Identify which cell holds the provided text, then report its (X, Y) central coordinate. 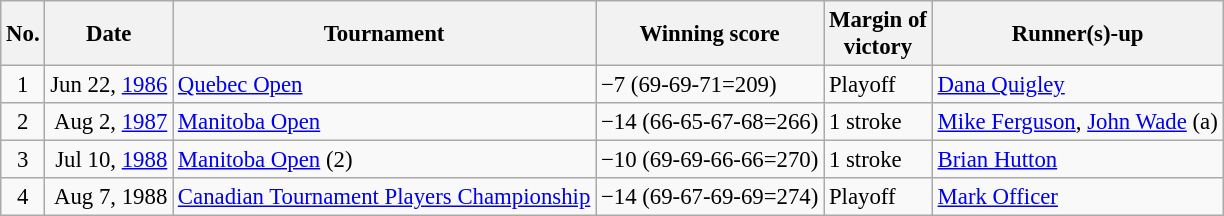
−7 (69-69-71=209) (710, 85)
Margin ofvictory (878, 34)
1 (23, 85)
−14 (66-65-67-68=266) (710, 122)
−10 (69-69-66-66=270) (710, 160)
Jul 10, 1988 (109, 160)
Aug 7, 1988 (109, 197)
Brian Hutton (1078, 160)
Dana Quigley (1078, 85)
Manitoba Open (384, 122)
4 (23, 197)
Mike Ferguson, John Wade (a) (1078, 122)
Canadian Tournament Players Championship (384, 197)
3 (23, 160)
Mark Officer (1078, 197)
Date (109, 34)
Tournament (384, 34)
Aug 2, 1987 (109, 122)
2 (23, 122)
−14 (69-67-69-69=274) (710, 197)
Winning score (710, 34)
Runner(s)-up (1078, 34)
Jun 22, 1986 (109, 85)
Quebec Open (384, 85)
Manitoba Open (2) (384, 160)
No. (23, 34)
